Detect which cell encompasses the target text, then output its (x, y) center coordinate. 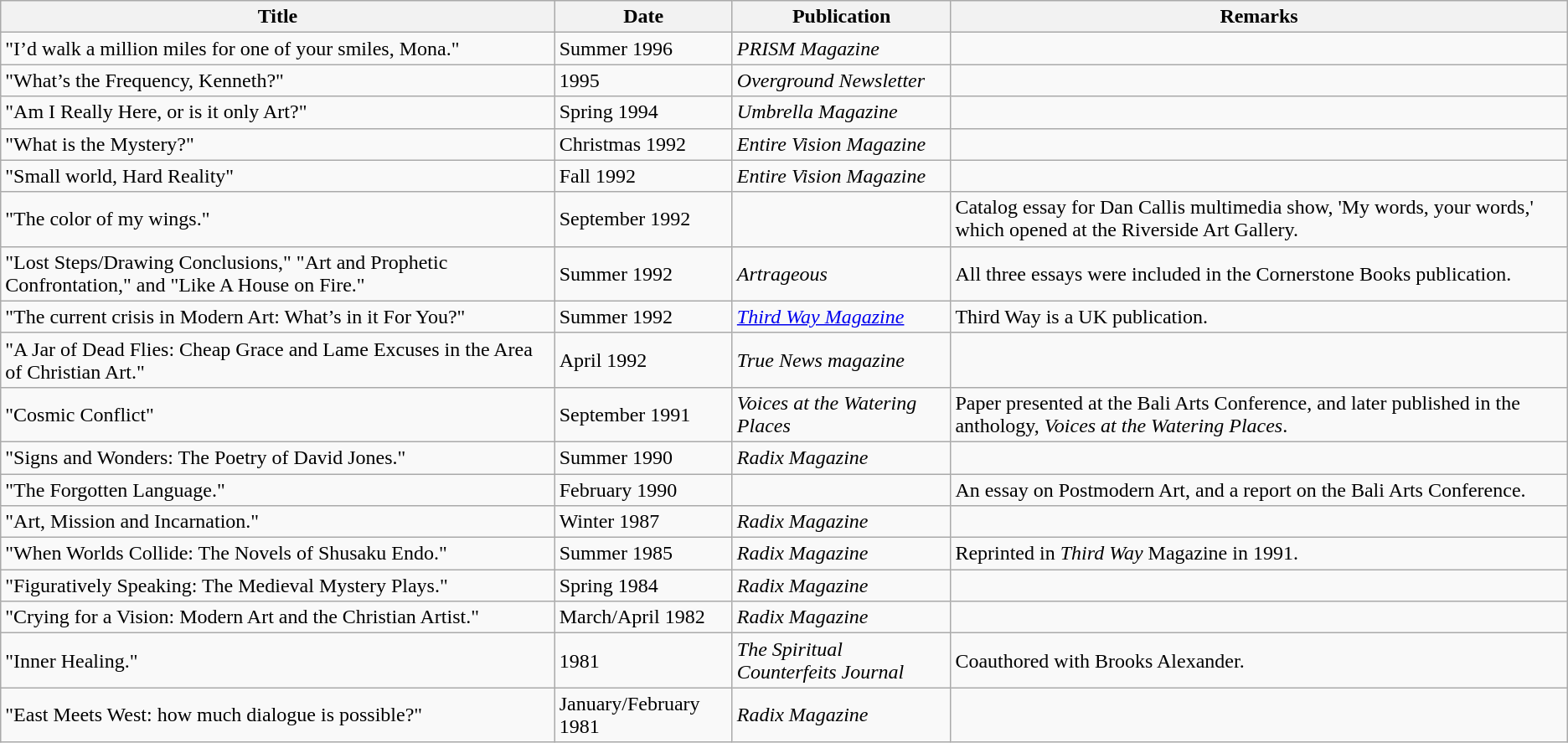
"What’s the Frequency, Kenneth?" (278, 80)
Christmas 1992 (643, 144)
"Art, Mission and Incarnation." (278, 522)
The Spiritual Counterfeits Journal (841, 660)
"When Worlds Collide: The Novels of Shusaku Endo." (278, 554)
1995 (643, 80)
"Cosmic Conflict" (278, 414)
Summer 1985 (643, 554)
Overground Newsletter (841, 80)
True News magazine (841, 360)
Reprinted in Third Way Magazine in 1991. (1259, 554)
Coauthored with Brooks Alexander. (1259, 660)
Paper presented at the Bali Arts Conference, and later published in the anthology, Voices at the Watering Places. (1259, 414)
"I’d walk a million miles for one of your smiles, Mona." (278, 49)
Remarks (1259, 17)
Third Way is a UK publication. (1259, 317)
1981 (643, 660)
January/February 1981 (643, 715)
"A Jar of Dead Flies: Cheap Grace and Lame Excuses in the Area of Christian Art." (278, 360)
"Lost Steps/Drawing Conclusions," "Art and Prophetic Confrontation," and "Like A House on Fire." (278, 273)
"Signs and Wonders: The Poetry of David Jones." (278, 457)
"The current crisis in Modern Art: What’s in it For You?" (278, 317)
Publication (841, 17)
"What is the Mystery?" (278, 144)
Summer 1990 (643, 457)
"Inner Healing." (278, 660)
"East Meets West: how much dialogue is possible?" (278, 715)
"The color of my wings." (278, 219)
September 1992 (643, 219)
"Small world, Hard Reality" (278, 176)
April 1992 (643, 360)
Voices at the Watering Places (841, 414)
Title (278, 17)
February 1990 (643, 490)
March/April 1982 (643, 617)
Third Way Magazine (841, 317)
Umbrella Magazine (841, 112)
All three essays were included in the Cornerstone Books publication. (1259, 273)
Spring 1994 (643, 112)
An essay on Postmodern Art, and a report on the Bali Arts Conference. (1259, 490)
Spring 1984 (643, 586)
Catalog essay for Dan Callis multimedia show, 'My words, your words,' which opened at the Riverside Art Gallery. (1259, 219)
"Figuratively Speaking: The Medieval Mystery Plays." (278, 586)
Summer 1996 (643, 49)
Winter 1987 (643, 522)
Artrageous (841, 273)
Fall 1992 (643, 176)
"The Forgotten Language." (278, 490)
Date (643, 17)
PRISM Magazine (841, 49)
September 1991 (643, 414)
"Am I Really Here, or is it only Art?" (278, 112)
"Crying for a Vision: Modern Art and the Christian Artist." (278, 617)
